Return (x, y) of the center of cell containing provided text 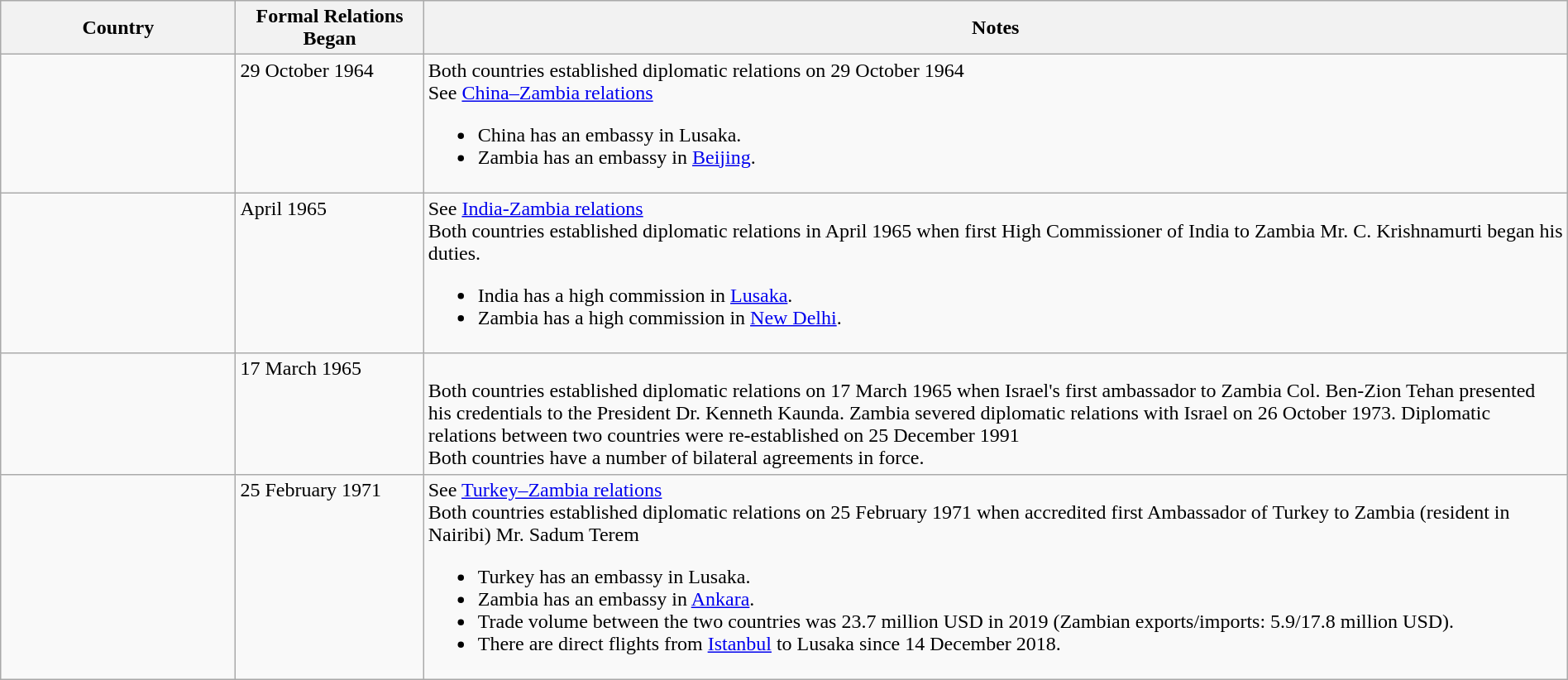
25 February 1971 (329, 577)
Notes (996, 28)
29 October 1964 (329, 124)
Country (118, 28)
Formal Relations Began (329, 28)
17 March 1965 (329, 414)
April 1965 (329, 273)
